Find where the given text appears and provide that cell's center as (X, Y) coordinate. 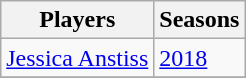
Jessica Anstiss (78, 58)
Seasons (200, 20)
2018 (200, 58)
Players (78, 20)
